Capture the cell that displays the provided text and extract its (X, Y) central coordinate. 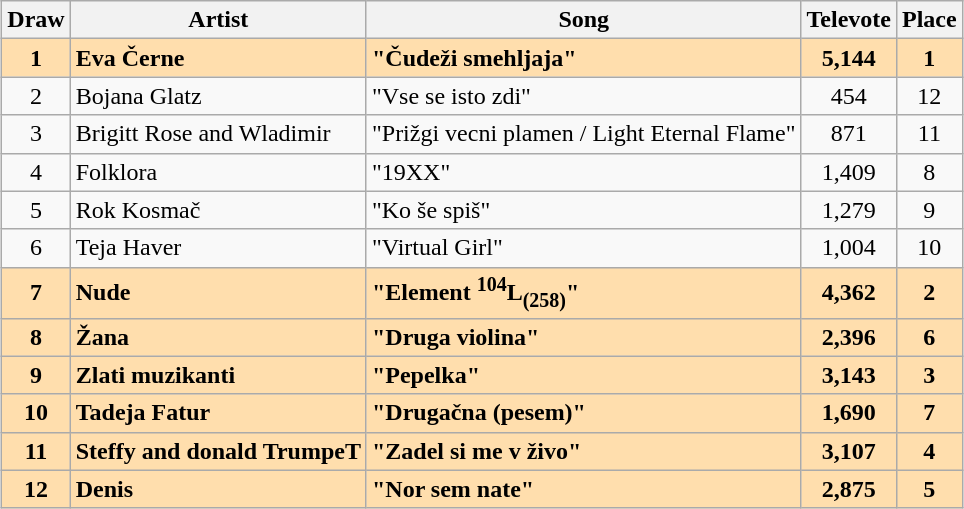
Steffy and donald TrumpeT (218, 451)
2,875 (848, 489)
1,409 (848, 172)
5,144 (848, 58)
Folklora (218, 172)
Song (584, 20)
Zlati muzikanti (218, 375)
Place (929, 20)
871 (848, 134)
Televote (848, 20)
1,279 (848, 210)
2,396 (848, 337)
Brigitt Rose and Wladimir (218, 134)
"Nor sem nate" (584, 489)
Nude (218, 292)
"Zadel si me v živo" (584, 451)
1,004 (848, 248)
"Prižgi vecni plamen / Light Eternal Flame" (584, 134)
3,107 (848, 451)
"Drugačna (pesem)" (584, 413)
Draw (36, 20)
"Druga violina" (584, 337)
"Pepelka" (584, 375)
454 (848, 96)
"Vse se isto zdi" (584, 96)
4,362 (848, 292)
Rok Kosmač (218, 210)
"19XX" (584, 172)
Bojana Glatz (218, 96)
Teja Haver (218, 248)
3,143 (848, 375)
"Virtual Girl" (584, 248)
1,690 (848, 413)
Tadeja Fatur (218, 413)
Artist (218, 20)
"Ko še spiš" (584, 210)
"Čudeži smehljaja" (584, 58)
Žana (218, 337)
Eva Černe (218, 58)
"Element 104L(258)" (584, 292)
Denis (218, 489)
